Return the [X, Y] coordinate for the center point of the cell that contains the specified text.  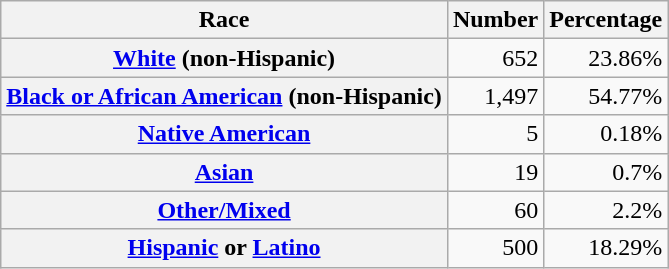
Native American [224, 134]
Other/Mixed [224, 210]
652 [495, 58]
Race [224, 20]
Percentage [606, 20]
Number [495, 20]
Asian [224, 172]
54.77% [606, 96]
19 [495, 172]
Black or African American (non-Hispanic) [224, 96]
23.86% [606, 58]
0.7% [606, 172]
5 [495, 134]
0.18% [606, 134]
500 [495, 248]
18.29% [606, 248]
White (non-Hispanic) [224, 58]
60 [495, 210]
2.2% [606, 210]
1,497 [495, 96]
Hispanic or Latino [224, 248]
